Extract the (x, y) coordinate from the center of the cell holding the provided text.  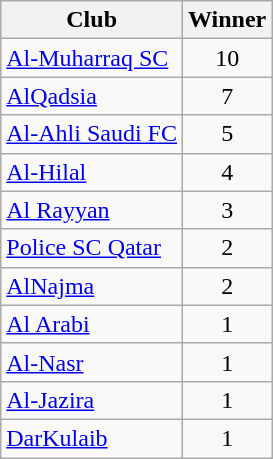
3 (228, 210)
AlNajma (92, 286)
Club (92, 20)
Al-Nasr (92, 362)
Al-Jazira (92, 400)
Al Rayyan (92, 210)
Police SC Qatar (92, 248)
Al-Muharraq SC (92, 58)
5 (228, 134)
4 (228, 172)
AlQadsia (92, 96)
7 (228, 96)
Al-Ahli Saudi FC (92, 134)
Winner (228, 20)
Al Arabi (92, 324)
Al-Hilal (92, 172)
DarKulaib (92, 438)
10 (228, 58)
